Search for the cell housing the specified text and yield its [X, Y] center coordinate. 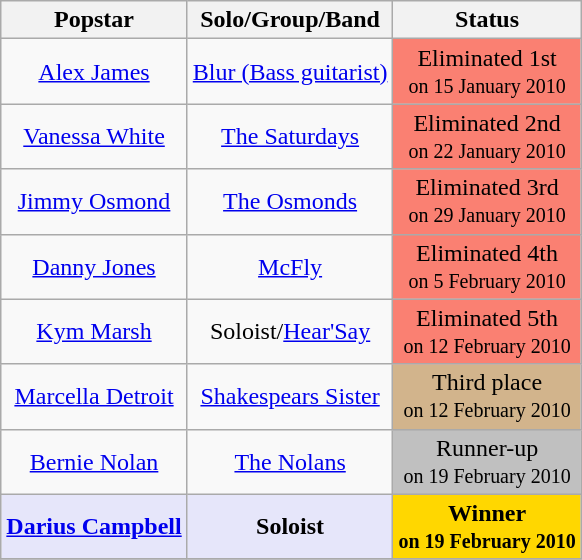
Status [487, 20]
Winneron 19 February 2010 [487, 526]
McFly [290, 266]
Solo/Group/Band [290, 20]
Third placeon 12 February 2010 [487, 396]
The Nolans [290, 462]
The Osmonds [290, 202]
Darius Campbell [94, 526]
Soloist/Hear'Say [290, 332]
Popstar [94, 20]
Eliminated 4thon 5 February 2010 [487, 266]
Eliminated 2ndon 22 January 2010 [487, 136]
Marcella Detroit [94, 396]
Bernie Nolan [94, 462]
Jimmy Osmond [94, 202]
Runner-upon 19 February 2010 [487, 462]
Vanessa White [94, 136]
Blur (Bass guitarist) [290, 72]
The Saturdays [290, 136]
Soloist [290, 526]
Eliminated 3rdon 29 January 2010 [487, 202]
Alex James [94, 72]
Eliminated 1ston 15 January 2010 [487, 72]
Eliminated 5thon 12 February 2010 [487, 332]
Danny Jones [94, 266]
Shakespears Sister [290, 396]
Kym Marsh [94, 332]
